Output the (X, Y) coordinate of the center of the cell containing the given text.  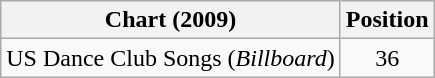
Chart (2009) (171, 20)
36 (387, 58)
US Dance Club Songs (Billboard) (171, 58)
Position (387, 20)
